Provide the (x, y) coordinate of the cell's center where the given text is located.  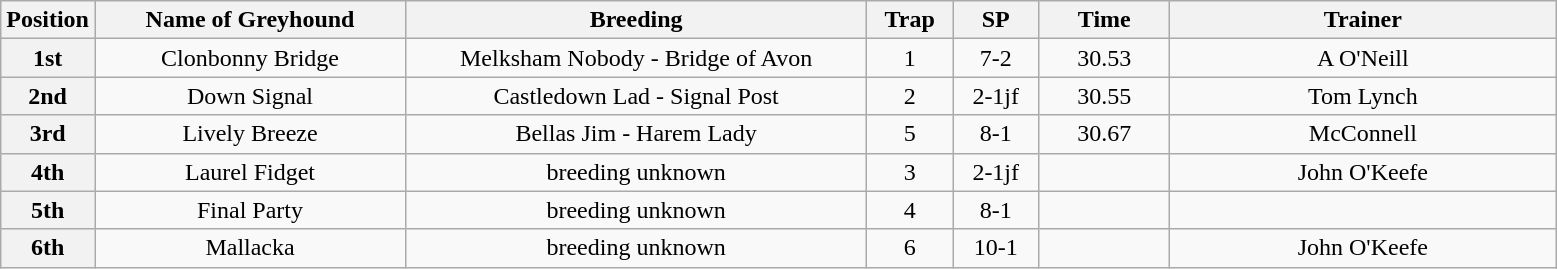
Breeding (636, 20)
30.55 (1104, 96)
Trainer (1363, 20)
2 (910, 96)
4th (48, 172)
Melksham Nobody - Bridge of Avon (636, 58)
Laurel Fidget (250, 172)
Down Signal (250, 96)
SP (996, 20)
Tom Lynch (1363, 96)
Castledown Lad - Signal Post (636, 96)
Trap (910, 20)
4 (910, 210)
10-1 (996, 248)
1st (48, 58)
1 (910, 58)
Bellas Jim - Harem Lady (636, 134)
Mallacka (250, 248)
30.67 (1104, 134)
2nd (48, 96)
Name of Greyhound (250, 20)
Final Party (250, 210)
A O'Neill (1363, 58)
Position (48, 20)
7-2 (996, 58)
Clonbonny Bridge (250, 58)
3rd (48, 134)
McConnell (1363, 134)
6 (910, 248)
30.53 (1104, 58)
Lively Breeze (250, 134)
5 (910, 134)
6th (48, 248)
3 (910, 172)
Time (1104, 20)
5th (48, 210)
